Pinpoint the cell where the given text exists, returning its (X, Y) midpoint coordinate. 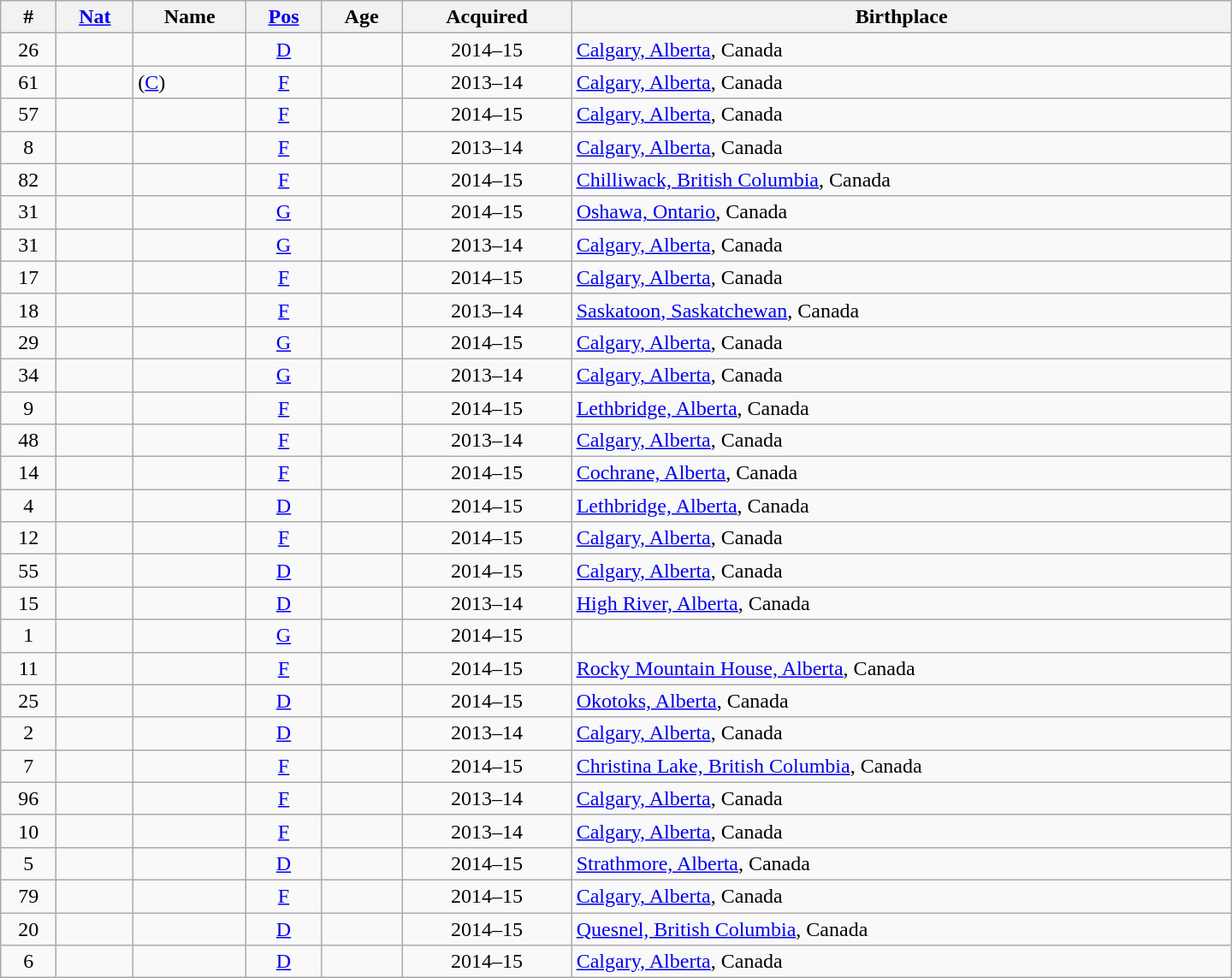
Okotoks, Alberta, Canada (902, 701)
Oshawa, Ontario, Canada (902, 212)
10 (29, 831)
96 (29, 798)
25 (29, 701)
9 (29, 408)
2 (29, 733)
Pos (284, 17)
82 (29, 180)
1 (29, 636)
Quesnel, British Columbia, Canada (902, 928)
4 (29, 506)
Cochrane, Alberta, Canada (902, 473)
Name (190, 17)
Chilliwack, British Columbia, Canada (902, 180)
Age (361, 17)
5 (29, 863)
# (29, 17)
Christina Lake, British Columbia, Canada (902, 766)
7 (29, 766)
Birthplace (902, 17)
18 (29, 310)
12 (29, 538)
79 (29, 896)
Acquired (487, 17)
15 (29, 603)
11 (29, 668)
Strathmore, Alberta, Canada (902, 863)
57 (29, 115)
High River, Alberta, Canada (902, 603)
48 (29, 441)
Nat (95, 17)
34 (29, 375)
6 (29, 962)
26 (29, 50)
(C) (190, 82)
61 (29, 82)
17 (29, 277)
29 (29, 342)
20 (29, 928)
Saskatoon, Saskatchewan, Canada (902, 310)
14 (29, 473)
Rocky Mountain House, Alberta, Canada (902, 668)
8 (29, 147)
55 (29, 571)
